Identify which cell holds the provided text, then report its (x, y) central coordinate. 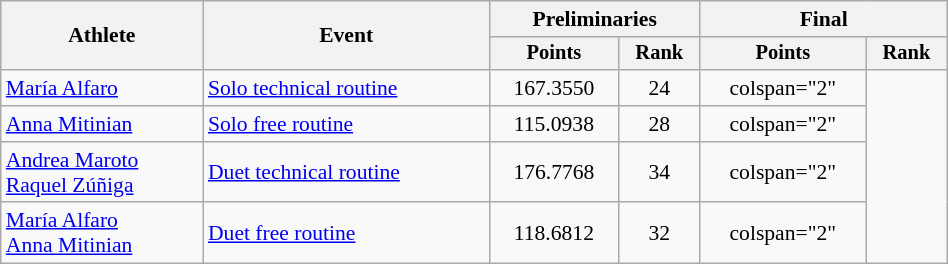
24 (659, 88)
María Alfaro (102, 88)
115.0938 (554, 124)
Duet free routine (346, 234)
28 (659, 124)
34 (659, 172)
167.3550 (554, 88)
32 (659, 234)
María AlfaroAnna Mitinian (102, 234)
118.6812 (554, 234)
176.7768 (554, 172)
Event (346, 36)
Duet technical routine (346, 172)
Final (824, 19)
Andrea MarotoRaquel Zúñiga (102, 172)
Anna Mitinian (102, 124)
Solo technical routine (346, 88)
Athlete (102, 36)
Solo free routine (346, 124)
Preliminaries (594, 19)
